Locate the cell with the specified text and output its [x, y] center coordinate. 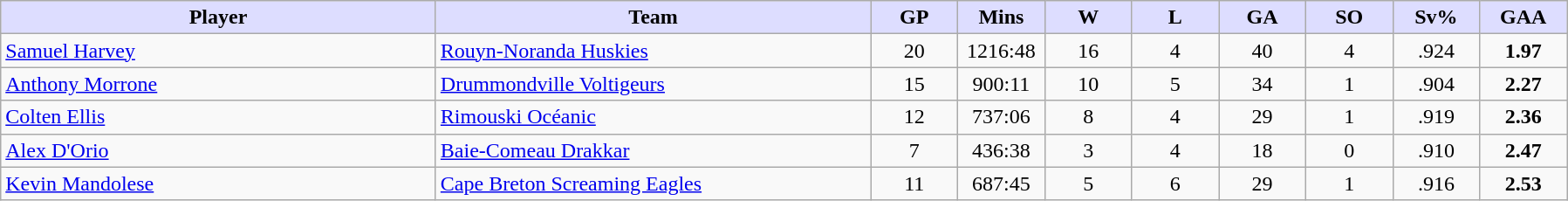
Colten Ellis [218, 117]
2.47 [1523, 150]
Baie-Comeau Drakkar [653, 150]
2.53 [1523, 184]
1216:48 [1002, 51]
Rouyn-Noranda Huskies [653, 51]
3 [1088, 150]
16 [1088, 51]
6 [1175, 184]
Player [218, 17]
Alex D'Orio [218, 150]
Drummondville Voltigeurs [653, 84]
10 [1088, 84]
2.27 [1523, 84]
8 [1088, 117]
436:38 [1002, 150]
Kevin Mandolese [218, 184]
Team [653, 17]
687:45 [1002, 184]
GA [1263, 17]
SO [1349, 17]
40 [1263, 51]
L [1175, 17]
.919 [1436, 117]
Anthony Morrone [218, 84]
GP [914, 17]
15 [914, 84]
Rimouski Océanic [653, 117]
Cape Breton Screaming Eagles [653, 184]
.904 [1436, 84]
0 [1349, 150]
7 [914, 150]
Samuel Harvey [218, 51]
.910 [1436, 150]
18 [1263, 150]
Mins [1002, 17]
34 [1263, 84]
W [1088, 17]
20 [914, 51]
1.97 [1523, 51]
.916 [1436, 184]
2.36 [1523, 117]
12 [914, 117]
Sv% [1436, 17]
737:06 [1002, 117]
900:11 [1002, 84]
GAA [1523, 17]
.924 [1436, 51]
11 [914, 184]
